Identify which cell holds the provided text, then report its (x, y) central coordinate. 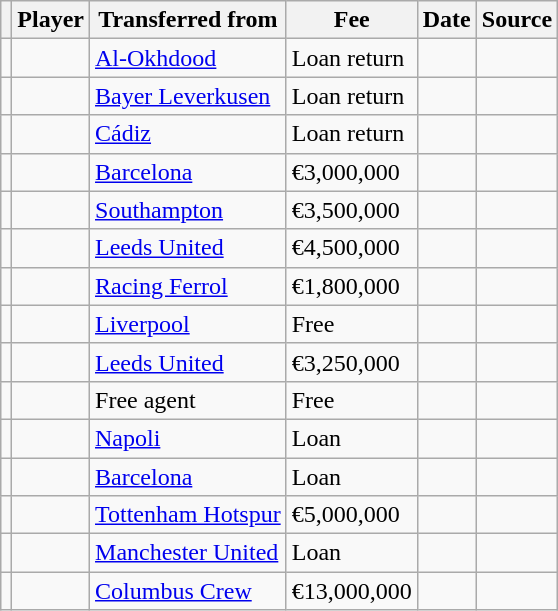
Bayer Leverkusen (188, 96)
€3,000,000 (352, 172)
Manchester United (188, 553)
Tottenham Hotspur (188, 515)
€4,500,000 (352, 248)
Date (446, 20)
Transferred from (188, 20)
Racing Ferrol (188, 286)
Fee (352, 20)
Source (516, 20)
Al-Okhdood (188, 58)
€3,500,000 (352, 210)
Cádiz (188, 134)
Columbus Crew (188, 591)
Player (51, 20)
Liverpool (188, 324)
€1,800,000 (352, 286)
€5,000,000 (352, 515)
€13,000,000 (352, 591)
€3,250,000 (352, 362)
Southampton (188, 210)
Free agent (188, 400)
Napoli (188, 438)
